From the cell containing the given text, extract its center point as (x, y) coordinate. 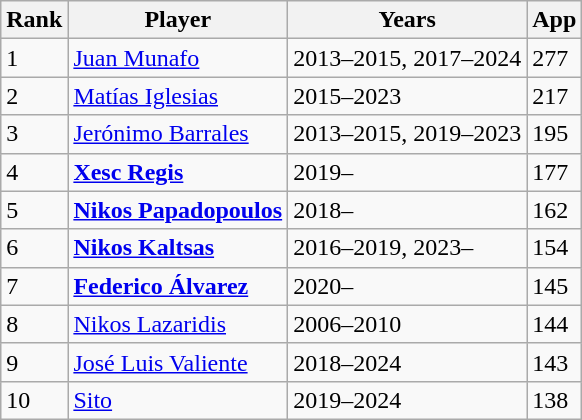
Nikos Papadopoulos (178, 210)
Years (408, 20)
2019– (408, 172)
Rank (34, 20)
2013–2015, 2019–2023 (408, 134)
2016–2019, 2023– (408, 248)
4 (34, 172)
6 (34, 248)
195 (554, 134)
Player (178, 20)
5 (34, 210)
App (554, 20)
7 (34, 286)
2019–2024 (408, 400)
2015–2023 (408, 96)
145 (554, 286)
Matías Iglesias (178, 96)
217 (554, 96)
Xesc Regis (178, 172)
3 (34, 134)
2013–2015, 2017–2024 (408, 58)
2006–2010 (408, 324)
Juan Munafo (178, 58)
138 (554, 400)
Federico Álvarez (178, 286)
144 (554, 324)
Sito (178, 400)
2 (34, 96)
2018–2024 (408, 362)
154 (554, 248)
9 (34, 362)
10 (34, 400)
1 (34, 58)
277 (554, 58)
177 (554, 172)
2018– (408, 210)
162 (554, 210)
Nikos Kaltsas (178, 248)
8 (34, 324)
2020– (408, 286)
143 (554, 362)
Nikos Lazaridis (178, 324)
Jerónimo Barrales (178, 134)
José Luis Valiente (178, 362)
